From the cell containing the given text, extract its center point as (x, y) coordinate. 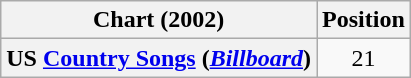
Chart (2002) (159, 20)
Position (364, 20)
US Country Songs (Billboard) (159, 58)
21 (364, 58)
